Capture the cell that displays the provided text and extract its [x, y] central coordinate. 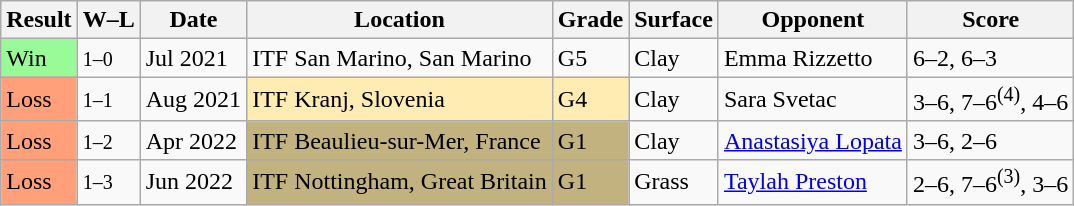
Aug 2021 [193, 100]
Taylah Preston [812, 182]
3–6, 2–6 [990, 140]
Date [193, 20]
3–6, 7–6(4), 4–6 [990, 100]
ITF San Marino, San Marino [400, 58]
G5 [590, 58]
Sara Svetac [812, 100]
1–1 [108, 100]
Jun 2022 [193, 182]
ITF Beaulieu-sur-Mer, France [400, 140]
Location [400, 20]
Result [39, 20]
Surface [674, 20]
Emma Rizzetto [812, 58]
1–3 [108, 182]
Win [39, 58]
Anastasiya Lopata [812, 140]
G4 [590, 100]
2–6, 7–6(3), 3–6 [990, 182]
Jul 2021 [193, 58]
6–2, 6–3 [990, 58]
Grade [590, 20]
W–L [108, 20]
Opponent [812, 20]
ITF Nottingham, Great Britain [400, 182]
Score [990, 20]
1–2 [108, 140]
Grass [674, 182]
ITF Kranj, Slovenia [400, 100]
1–0 [108, 58]
Apr 2022 [193, 140]
